Extract the (x, y) coordinate from the center of the cell holding the provided text.  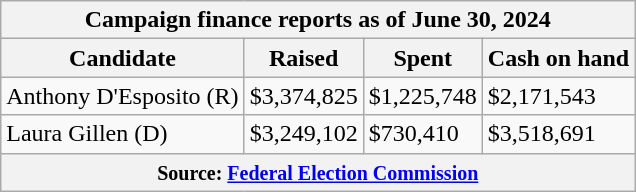
$2,171,543 (558, 96)
Raised (304, 58)
$3,374,825 (304, 96)
Laura Gillen (D) (122, 134)
Anthony D'Esposito (R) (122, 96)
$3,249,102 (304, 134)
$1,225,748 (422, 96)
$3,518,691 (558, 134)
Cash on hand (558, 58)
$730,410 (422, 134)
Source: Federal Election Commission (318, 172)
Campaign finance reports as of June 30, 2024 (318, 20)
Spent (422, 58)
Candidate (122, 58)
